Identify which cell holds the provided text, then report its [X, Y] central coordinate. 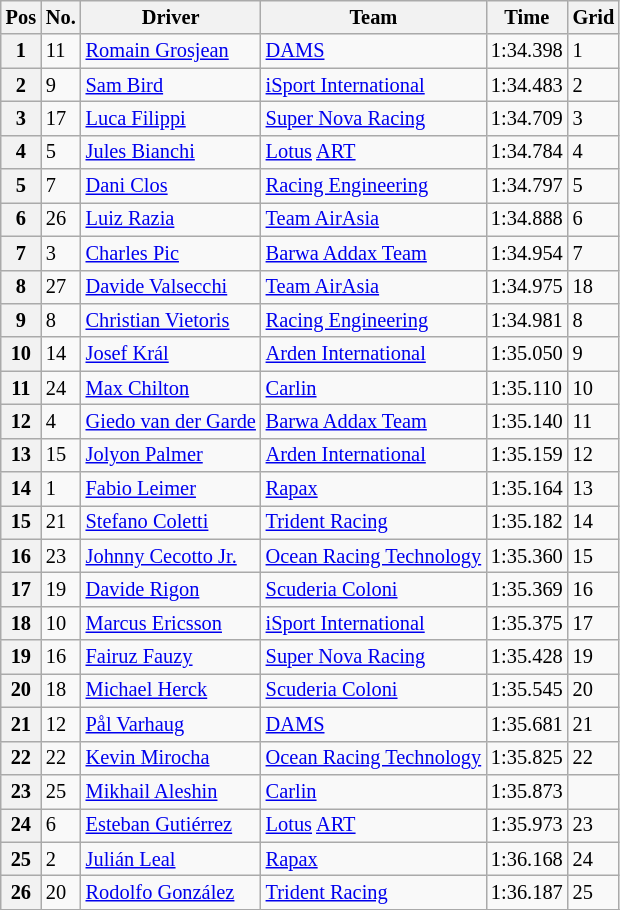
Rodolfo González [171, 892]
Kevin Mirocha [171, 758]
Julián Leal [171, 859]
Sam Bird [171, 85]
Time [527, 17]
1:35.545 [527, 690]
Marcus Ericsson [171, 623]
Josef Král [171, 354]
1:34.709 [527, 118]
Johnny Cecotto Jr. [171, 556]
1:34.797 [527, 186]
1:35.375 [527, 623]
1:35.050 [527, 354]
1:35.140 [527, 421]
Max Chilton [171, 388]
Davide Rigon [171, 589]
Michael Herck [171, 690]
Team [374, 17]
Stefano Coletti [171, 522]
Luca Filippi [171, 118]
1:35.428 [527, 657]
Christian Vietoris [171, 320]
Jules Bianchi [171, 152]
1:35.681 [527, 724]
Driver [171, 17]
1:34.975 [527, 287]
Charles Pic [171, 253]
1:34.888 [527, 219]
1:35.973 [527, 825]
Luiz Razia [171, 219]
Esteban Gutiérrez [171, 825]
27 [61, 287]
1:35.159 [527, 455]
1:35.360 [527, 556]
1:35.182 [527, 522]
1:34.483 [527, 85]
Romain Grosjean [171, 51]
Fabio Leimer [171, 489]
1:34.398 [527, 51]
Fairuz Fauzy [171, 657]
1:34.784 [527, 152]
1:35.110 [527, 388]
1:35.164 [527, 489]
Davide Valsecchi [171, 287]
1:34.954 [527, 253]
1:36.168 [527, 859]
1:35.873 [527, 791]
1:36.187 [527, 892]
Pos [21, 17]
Grid [594, 17]
1:35.369 [527, 589]
Mikhail Aleshin [171, 791]
Giedo van der Garde [171, 421]
Dani Clos [171, 186]
1:35.825 [527, 758]
Pål Varhaug [171, 724]
Jolyon Palmer [171, 455]
No. [61, 17]
1:34.981 [527, 320]
